Output the (X, Y) coordinate of the center of the cell containing the given text.  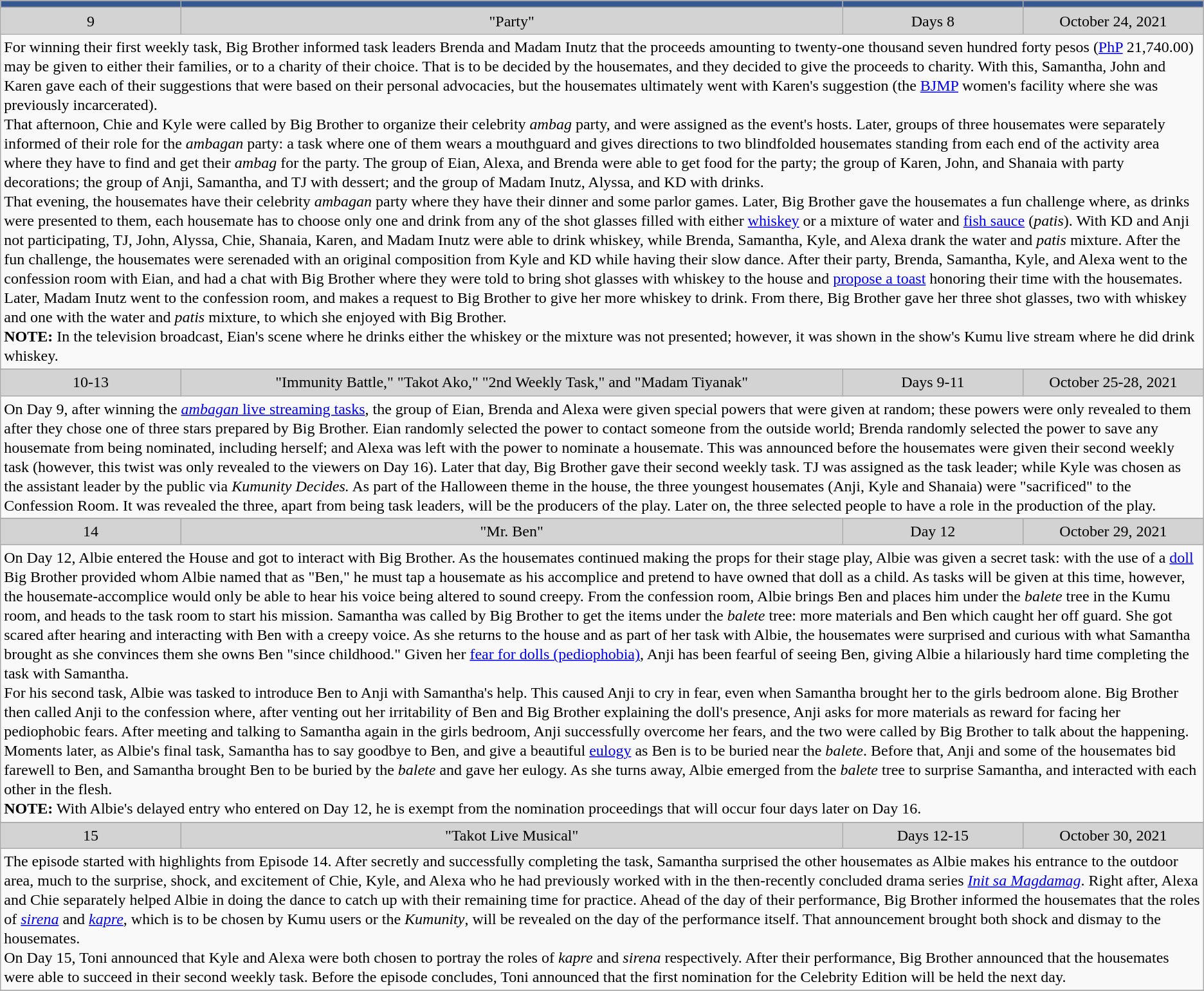
"Takot Live Musical" (512, 835)
"Mr. Ben" (512, 531)
14 (91, 531)
"Immunity Battle," "Takot Ako," "2nd Weekly Task," and "Madam Tiyanak" (512, 382)
October 24, 2021 (1114, 21)
15 (91, 835)
"Party" (512, 21)
9 (91, 21)
Days 8 (933, 21)
October 29, 2021 (1114, 531)
Day 12 (933, 531)
Days 12-15 (933, 835)
Days 9-11 (933, 382)
10-13 (91, 382)
October 30, 2021 (1114, 835)
October 25-28, 2021 (1114, 382)
